Locate the cell with the specified text and output its (X, Y) center coordinate. 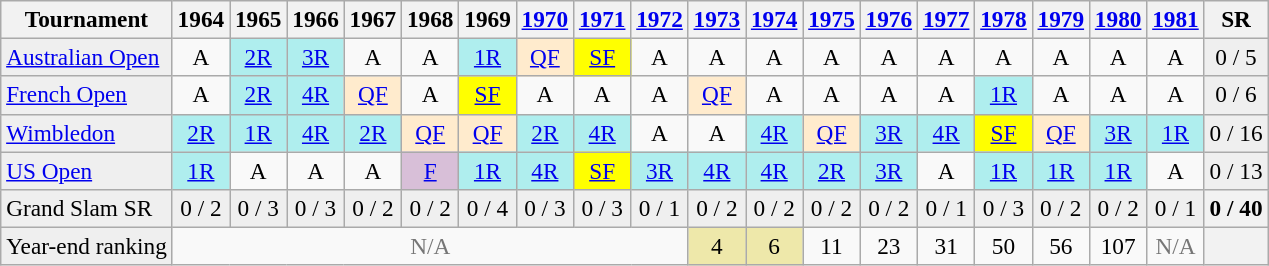
1965 (258, 19)
Wimbledon (86, 133)
1974 (774, 19)
56 (1060, 246)
1969 (488, 19)
0 / 16 (1236, 133)
1978 (1004, 19)
0 / 13 (1236, 170)
F (430, 170)
1968 (430, 19)
French Open (86, 95)
23 (888, 246)
0 / 5 (1236, 57)
1980 (1118, 19)
1981 (1176, 19)
11 (832, 246)
Year-end ranking (86, 246)
1979 (1060, 19)
1971 (602, 19)
1975 (832, 19)
1964 (200, 19)
Tournament (86, 19)
4 (716, 246)
1972 (660, 19)
50 (1004, 246)
1973 (716, 19)
31 (946, 246)
SR (1236, 19)
US Open (86, 170)
0 / 40 (1236, 208)
0 / 6 (1236, 95)
1977 (946, 19)
0 / 4 (488, 208)
Grand Slam SR (86, 208)
1966 (316, 19)
6 (774, 246)
107 (1118, 246)
1967 (372, 19)
1970 (544, 19)
1976 (888, 19)
Australian Open (86, 57)
